Pinpoint the cell where the given text exists, returning its [x, y] midpoint coordinate. 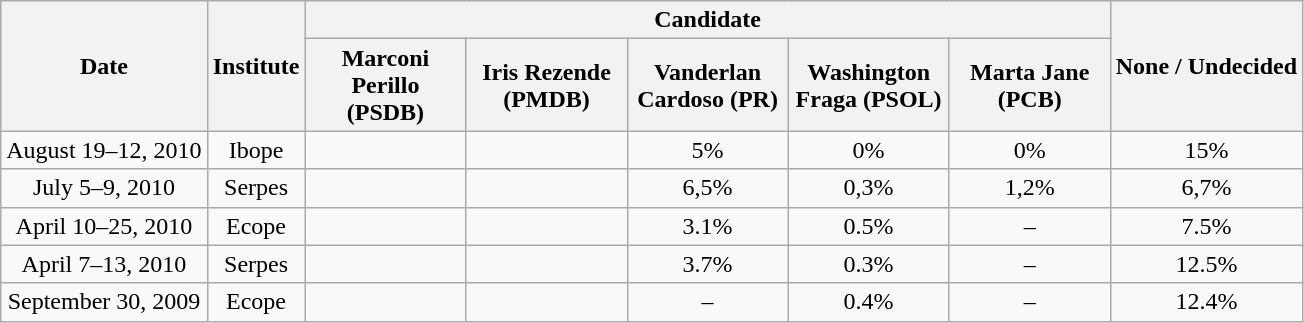
0.3% [868, 264]
1,2% [1030, 188]
15% [1206, 150]
Marconi Perillo (PSDB) [386, 85]
July 5–9, 2010 [104, 188]
Washington Fraga (PSOL) [868, 85]
None / Undecided [1206, 66]
6,5% [708, 188]
12.5% [1206, 264]
April 7–13, 2010 [104, 264]
12.4% [1206, 302]
September 30, 2009 [104, 302]
0.5% [868, 226]
3.1% [708, 226]
Iris Rezende (PMDB) [546, 85]
3.7% [708, 264]
Marta Jane (PCB) [1030, 85]
Candidate [708, 20]
5% [708, 150]
Institute [256, 66]
August 19–12, 2010 [104, 150]
Ibope [256, 150]
Vanderlan Cardoso (PR) [708, 85]
0.4% [868, 302]
Date [104, 66]
April 10–25, 2010 [104, 226]
0,3% [868, 188]
6,7% [1206, 188]
7.5% [1206, 226]
